Detect which cell encompasses the target text, then output its [X, Y] center coordinate. 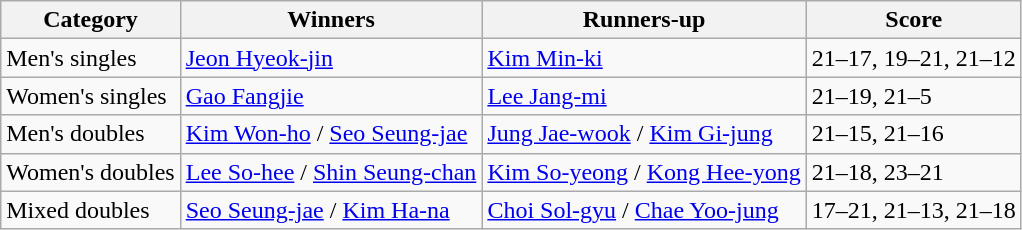
Women's doubles [90, 172]
Winners [331, 20]
21–17, 19–21, 21–12 [914, 58]
Runners-up [644, 20]
Choi Sol-gyu / Chae Yoo-jung [644, 210]
Lee So-hee / Shin Seung-chan [331, 172]
Women's singles [90, 96]
21–19, 21–5 [914, 96]
Jeon Hyeok-jin [331, 58]
Men's doubles [90, 134]
Score [914, 20]
Kim Won-ho / Seo Seung-jae [331, 134]
Men's singles [90, 58]
Gao Fangjie [331, 96]
Kim Min-ki [644, 58]
Mixed doubles [90, 210]
21–15, 21–16 [914, 134]
17–21, 21–13, 21–18 [914, 210]
Kim So-yeong / Kong Hee-yong [644, 172]
Seo Seung-jae / Kim Ha-na [331, 210]
Category [90, 20]
Jung Jae-wook / Kim Gi-jung [644, 134]
Lee Jang-mi [644, 96]
21–18, 23–21 [914, 172]
